Return the (x, y) coordinate for the center point of the cell that contains the specified text.  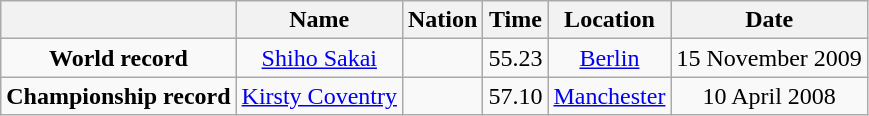
Berlin (610, 58)
Location (610, 20)
Nation (442, 20)
World record (118, 58)
15 November 2009 (769, 58)
Shiho Sakai (319, 58)
Time (516, 20)
Date (769, 20)
55.23 (516, 58)
Name (319, 20)
Championship record (118, 96)
57.10 (516, 96)
10 April 2008 (769, 96)
Manchester (610, 96)
Kirsty Coventry (319, 96)
